Return the (X, Y) coordinate for the center point of the cell that contains the specified text.  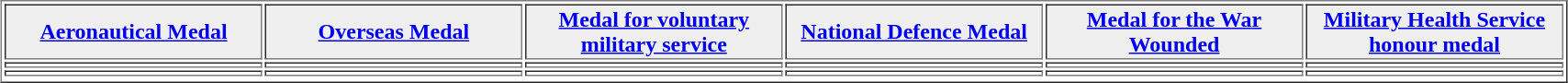
National Defence Medal (913, 31)
Military Health Service honour medal (1434, 31)
Overseas Medal (394, 31)
Aeronautical Medal (133, 31)
Medal for voluntary military service (654, 31)
Medal for the War Wounded (1174, 31)
